Locate the cell with the specified text and output its [X, Y] center coordinate. 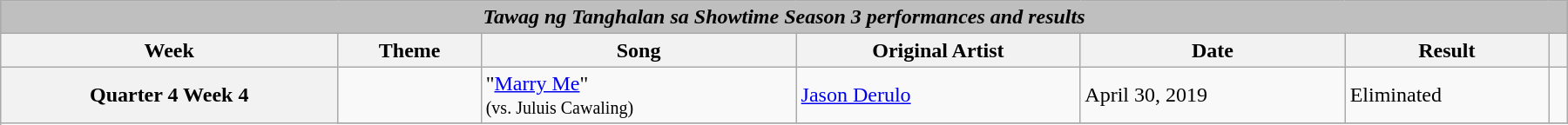
Result [1446, 50]
"Marry Me"(vs. Juluis Cawaling) [639, 95]
Week [169, 50]
April 30, 2019 [1213, 95]
Tawag ng Tanghalan sa Showtime Season 3 performances and results [784, 17]
Theme [409, 50]
Quarter 4 Week 4 [169, 95]
Date [1213, 50]
Original Artist [938, 50]
Song [639, 50]
Eliminated [1446, 95]
Jason Derulo [938, 95]
